Return the (X, Y) coordinate for the center point of the cell that contains the specified text.  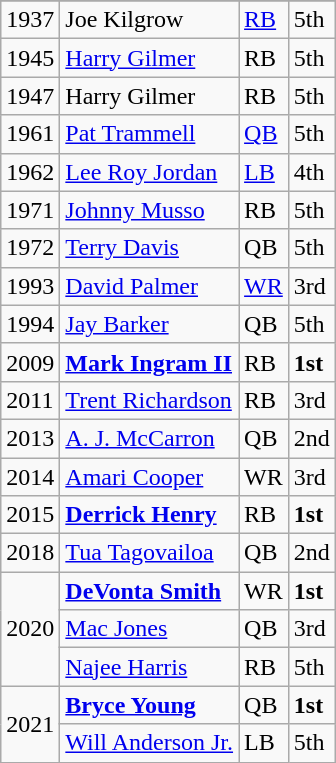
Najee Harris (150, 667)
Bryce Young (150, 705)
1994 (30, 324)
Johnny Musso (150, 210)
Joe Kilgrow (150, 20)
Lee Roy Jordan (150, 172)
1961 (30, 134)
1971 (30, 210)
1993 (30, 286)
Terry Davis (150, 248)
Derrick Henry (150, 515)
1937 (30, 20)
Trent Richardson (150, 400)
Mark Ingram II (150, 362)
2009 (30, 362)
2021 (30, 724)
David Palmer (150, 286)
2018 (30, 553)
DeVonta Smith (150, 591)
2013 (30, 438)
2020 (30, 629)
Tua Tagovailoa (150, 553)
Amari Cooper (150, 477)
A. J. McCarron (150, 438)
2014 (30, 477)
2015 (30, 515)
Mac Jones (150, 629)
2011 (30, 400)
1947 (30, 96)
Jay Barker (150, 324)
1972 (30, 248)
1962 (30, 172)
4th (312, 172)
Pat Trammell (150, 134)
1945 (30, 58)
Will Anderson Jr. (150, 743)
